Output the [X, Y] coordinate of the center of the cell containing the given text.  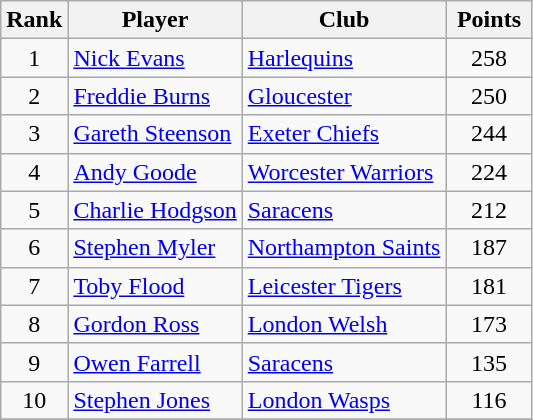
10 [34, 400]
2 [34, 96]
116 [489, 400]
Harlequins [344, 58]
Owen Farrell [155, 362]
258 [489, 58]
Points [489, 20]
Player [155, 20]
London Wasps [344, 400]
3 [34, 134]
Stephen Jones [155, 400]
Worcester Warriors [344, 172]
6 [34, 248]
Leicester Tigers [344, 286]
Gordon Ross [155, 324]
9 [34, 362]
Club [344, 20]
187 [489, 248]
212 [489, 210]
181 [489, 286]
244 [489, 134]
Northampton Saints [344, 248]
London Welsh [344, 324]
135 [489, 362]
Andy Goode [155, 172]
224 [489, 172]
1 [34, 58]
5 [34, 210]
Nick Evans [155, 58]
Rank [34, 20]
250 [489, 96]
7 [34, 286]
8 [34, 324]
Freddie Burns [155, 96]
Stephen Myler [155, 248]
173 [489, 324]
Gloucester [344, 96]
Exeter Chiefs [344, 134]
4 [34, 172]
Gareth Steenson [155, 134]
Charlie Hodgson [155, 210]
Toby Flood [155, 286]
